Return (x, y) of the center of cell containing provided text 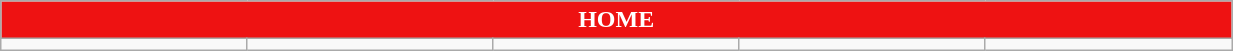
HOME (616, 20)
